Extract the (x, y) coordinate from the center of the cell holding the provided text.  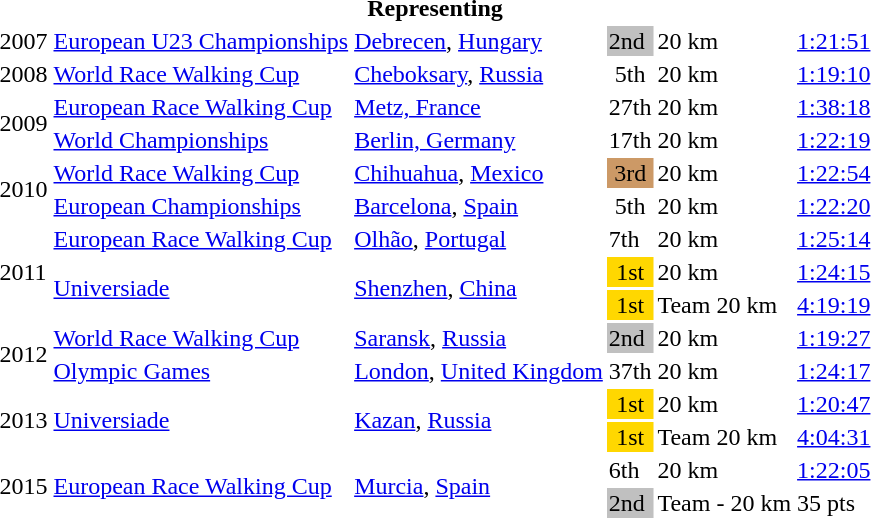
7th (630, 239)
Kazan, Russia (479, 420)
Murcia, Spain (479, 486)
Shenzhen, China (479, 288)
Berlin, Germany (479, 140)
3rd (630, 173)
Cheboksary, Russia (479, 74)
17th (630, 140)
Barcelona, Spain (479, 206)
37th (630, 371)
Metz, France (479, 107)
World Championships (201, 140)
Team - 20 km (724, 503)
6th (630, 470)
Olympic Games (201, 371)
European U23 Championships (201, 41)
Chihuahua, Mexico (479, 173)
Olhão, Portugal (479, 239)
Debrecen, Hungary (479, 41)
London, United Kingdom (479, 371)
Saransk, Russia (479, 338)
European Championships (201, 206)
27th (630, 107)
